Identify which cell holds the provided text, then report its [x, y] central coordinate. 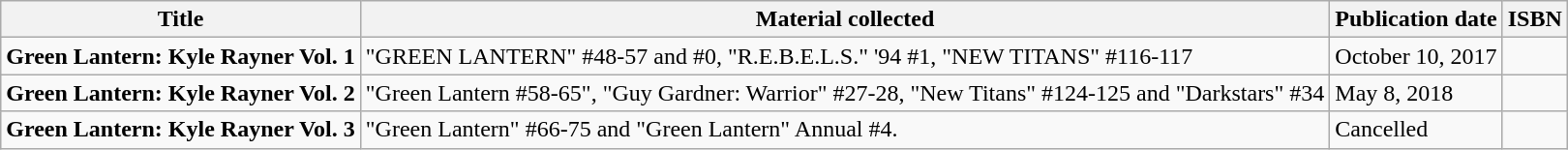
Title [181, 19]
"Green Lantern" #66-75 and "Green Lantern" Annual #4. [845, 130]
Publication date [1416, 19]
Material collected [845, 19]
May 8, 2018 [1416, 93]
October 10, 2017 [1416, 56]
"GREEN LANTERN" #48-57 and #0, "R.E.B.E.L.S." '94 #1, "NEW TITANS" #116-117 [845, 56]
Green Lantern: Kyle Rayner Vol. 2 [181, 93]
ISBN [1535, 19]
Green Lantern: Kyle Rayner Vol. 1 [181, 56]
Cancelled [1416, 130]
"Green Lantern #58-65", "Guy Gardner: Warrior" #27-28, "New Titans" #124-125 and "Darkstars" #34 [845, 93]
Green Lantern: Kyle Rayner Vol. 3 [181, 130]
